Return (x, y) of the center of cell containing provided text 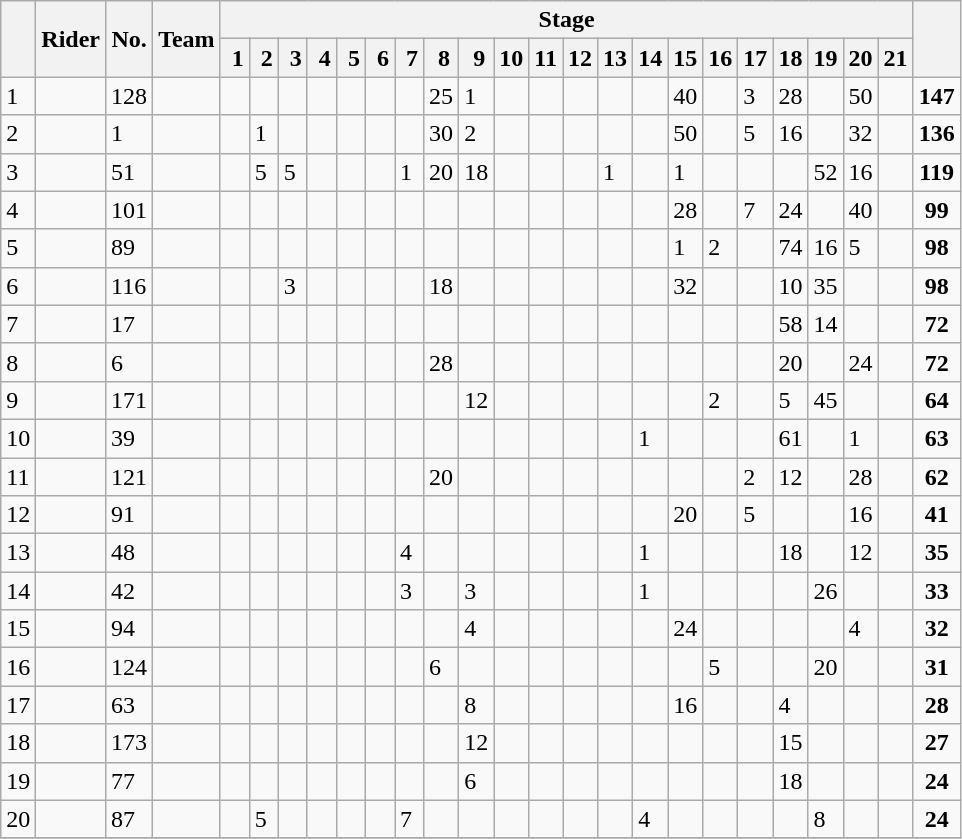
61 (790, 438)
41 (936, 515)
116 (130, 286)
87 (130, 819)
51 (130, 172)
33 (936, 591)
101 (130, 210)
31 (936, 667)
136 (936, 134)
Team (187, 39)
77 (130, 781)
45 (826, 400)
Rider (71, 39)
121 (130, 477)
119 (936, 172)
128 (130, 96)
52 (826, 172)
91 (130, 515)
48 (130, 553)
124 (130, 667)
Stage (566, 20)
74 (790, 248)
No. (130, 39)
99 (936, 210)
25 (442, 96)
64 (936, 400)
89 (130, 248)
173 (130, 743)
27 (936, 743)
39 (130, 438)
62 (936, 477)
58 (790, 324)
147 (936, 96)
21 (896, 58)
94 (130, 629)
42 (130, 591)
30 (442, 134)
26 (826, 591)
171 (130, 400)
